Return the (x, y) coordinate for the center point of the cell that contains the specified text.  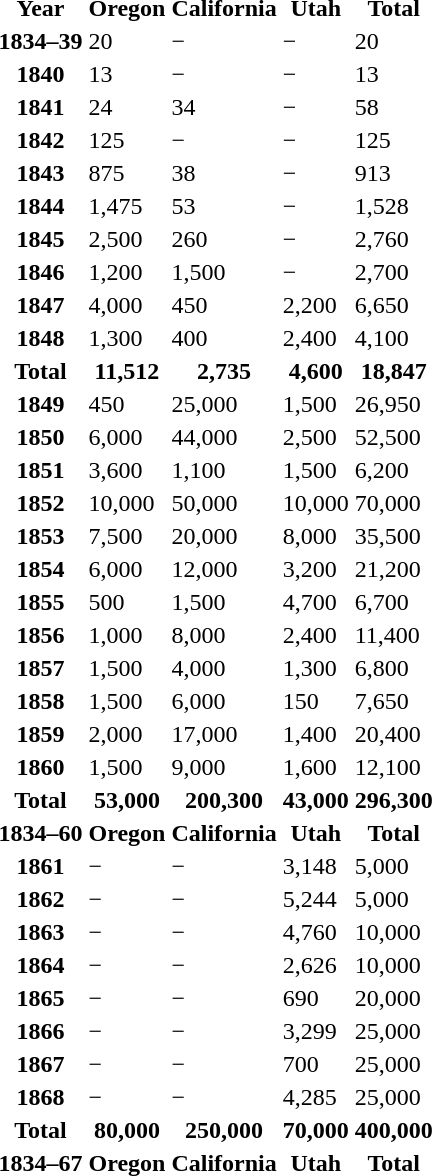
4,285 (316, 1097)
34 (224, 107)
California (224, 833)
9,000 (224, 767)
1,600 (316, 767)
2,735 (224, 371)
5,244 (316, 899)
400 (224, 338)
24 (127, 107)
Oregon (127, 833)
1,200 (127, 272)
4,600 (316, 371)
2,200 (316, 305)
1,000 (127, 635)
200,300 (224, 800)
3,148 (316, 866)
125 (127, 140)
250,000 (224, 1130)
3,299 (316, 1031)
80,000 (127, 1130)
20 (127, 41)
13 (127, 74)
260 (224, 239)
53,000 (127, 800)
11,512 (127, 371)
4,700 (316, 602)
7,500 (127, 536)
53 (224, 206)
3,600 (127, 470)
150 (316, 701)
2,000 (127, 734)
2,626 (316, 965)
690 (316, 998)
500 (127, 602)
875 (127, 173)
20,000 (224, 536)
38 (224, 173)
700 (316, 1064)
3,200 (316, 569)
12,000 (224, 569)
1,400 (316, 734)
17,000 (224, 734)
50,000 (224, 503)
25,000 (224, 404)
70,000 (316, 1130)
Utah (316, 833)
43,000 (316, 800)
1,475 (127, 206)
1,100 (224, 470)
44,000 (224, 437)
4,760 (316, 932)
